Identify which cell holds the provided text, then report its [x, y] central coordinate. 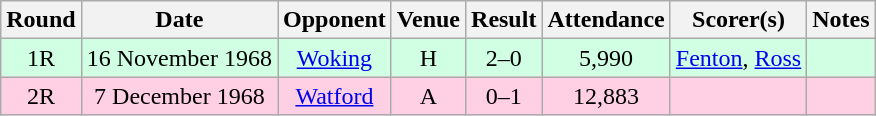
Fenton, Ross [738, 58]
1R [41, 58]
Venue [428, 20]
2R [41, 96]
Date [179, 20]
Round [41, 20]
0–1 [504, 96]
5,990 [606, 58]
Result [504, 20]
H [428, 58]
16 November 1968 [179, 58]
Attendance [606, 20]
Notes [841, 20]
Woking [335, 58]
12,883 [606, 96]
Opponent [335, 20]
Watford [335, 96]
7 December 1968 [179, 96]
Scorer(s) [738, 20]
2–0 [504, 58]
A [428, 96]
